For the text-containing cell, return its midpoint in (x, y) coordinate format. 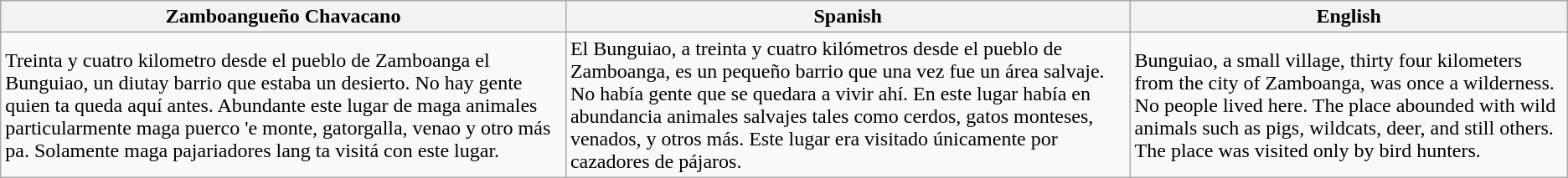
English (1349, 17)
Spanish (848, 17)
Zamboangueño Chavacano (283, 17)
